Find where the given text appears and provide that cell's center as [X, Y] coordinate. 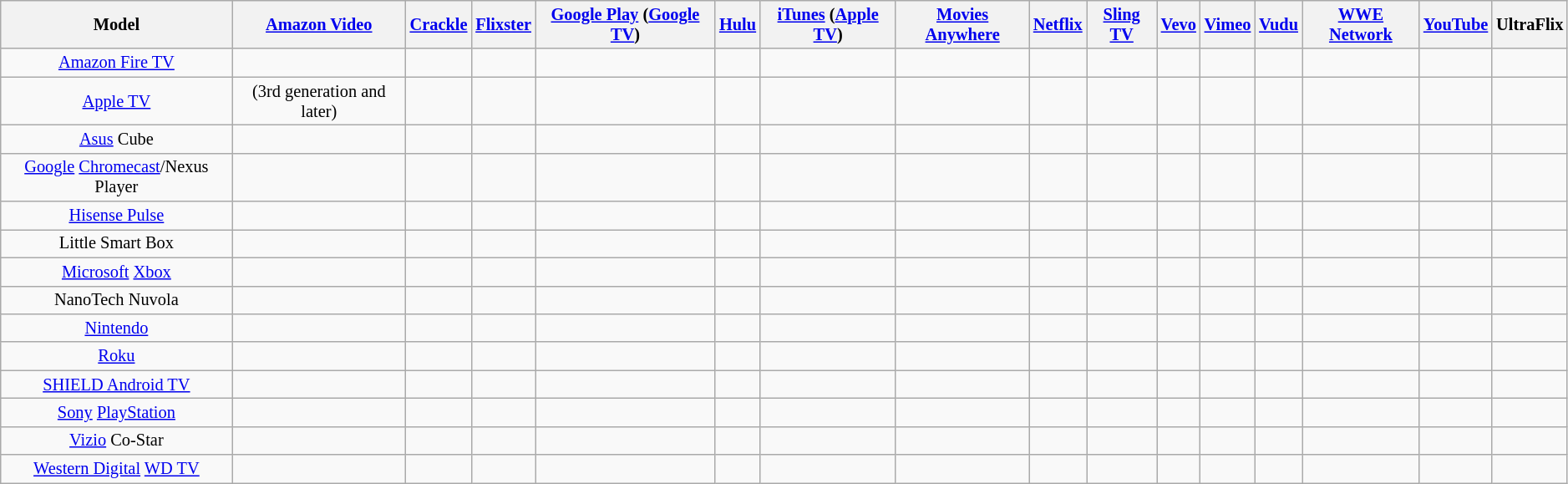
Little Smart Box [117, 243]
iTunes (Apple TV) [828, 24]
Vimeo [1228, 24]
Sling TV [1122, 24]
Netflix [1058, 24]
Amazon Video [319, 24]
(3rd generation and later) [319, 101]
Model [117, 24]
Apple TV [117, 101]
Vizio Co-Star [117, 441]
Microsoft Xbox [117, 272]
Western Digital WD TV [117, 469]
Google Play (Google TV) [625, 24]
SHIELD Android TV [117, 385]
Movies Anywhere [962, 24]
Asus Cube [117, 139]
UltraFlix [1530, 24]
Vevo [1179, 24]
YouTube [1455, 24]
Vudu [1278, 24]
NanoTech Nuvola [117, 300]
Google Chromecast/Nexus Player [117, 177]
WWE Network [1361, 24]
Roku [117, 356]
Hulu [738, 24]
Amazon Fire TV [117, 63]
Sony PlayStation [117, 412]
Crackle [439, 24]
Nintendo [117, 328]
Hisense Pulse [117, 216]
Flixster [503, 24]
